Find where the given text appears and provide that cell's center as [x, y] coordinate. 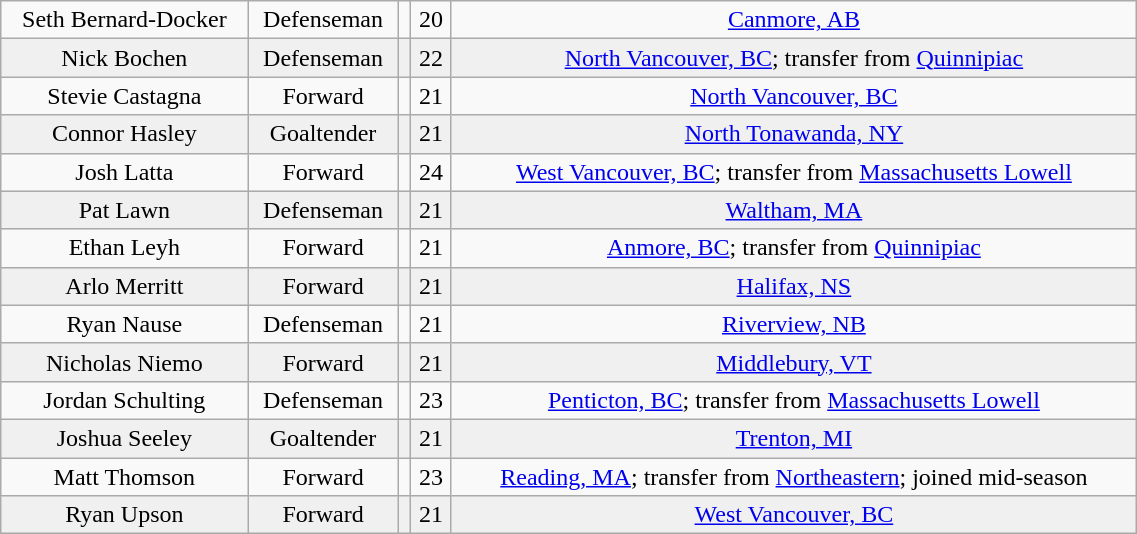
North Tonawanda, NY [794, 134]
Middlebury, VT [794, 362]
Anmore, BC; transfer from Quinnipiac [794, 248]
Ryan Nause [124, 324]
Matt Thomson [124, 477]
West Vancouver, BC [794, 515]
Penticton, BC; transfer from Massachusetts Lowell [794, 400]
Pat Lawn [124, 210]
North Vancouver, BC [794, 96]
Halifax, NS [794, 286]
Joshua Seeley [124, 438]
Nick Bochen [124, 58]
Canmore, AB [794, 20]
Ryan Upson [124, 515]
West Vancouver, BC; transfer from Massachusetts Lowell [794, 172]
Trenton, MI [794, 438]
Stevie Castagna [124, 96]
Connor Hasley [124, 134]
Josh Latta [124, 172]
Riverview, NB [794, 324]
22 [431, 58]
20 [431, 20]
North Vancouver, BC; transfer from Quinnipiac [794, 58]
Arlo Merritt [124, 286]
Ethan Leyh [124, 248]
Waltham, MA [794, 210]
24 [431, 172]
Nicholas Niemo [124, 362]
Seth Bernard-Docker [124, 20]
Reading, MA; transfer from Northeastern; joined mid-season [794, 477]
Jordan Schulting [124, 400]
